Identify which cell holds the provided text, then report its [X, Y] central coordinate. 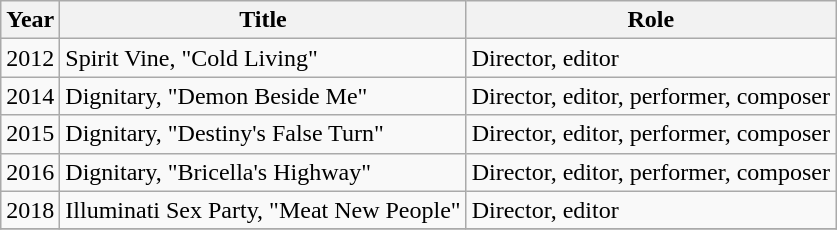
Role [650, 20]
2016 [30, 172]
2012 [30, 58]
Spirit Vine, "Cold Living" [263, 58]
Dignitary, "Demon Beside Me" [263, 96]
2014 [30, 96]
Dignitary, "Bricella's Highway" [263, 172]
Title [263, 20]
Illuminati Sex Party, "Meat New People" [263, 210]
Dignitary, "Destiny's False Turn" [263, 134]
2018 [30, 210]
2015 [30, 134]
Year [30, 20]
